Return [x, y] of the center of cell containing provided text 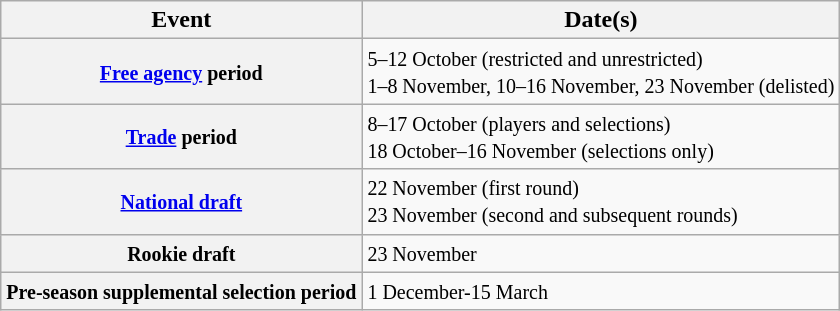
23 November [601, 253]
5–12 October (restricted and unrestricted)1–8 November, 10–16 November, 23 November (delisted) [601, 72]
Event [182, 20]
1 December-15 March [601, 291]
22 November (first round)23 November (second and subsequent rounds) [601, 202]
National draft [182, 202]
8–17 October (players and selections)18 October–16 November (selections only) [601, 136]
Rookie draft [182, 253]
Trade period [182, 136]
Pre-season supplemental selection period [182, 291]
Date(s) [601, 20]
Free agency period [182, 72]
